Output the [X, Y] coordinate of the center of the cell containing the given text.  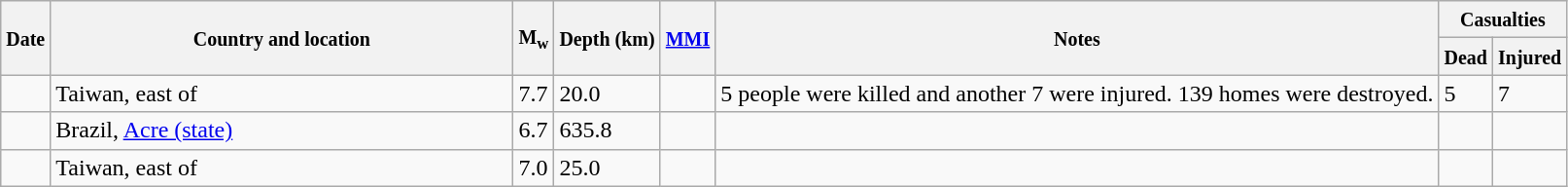
635.8 [607, 131]
25.0 [607, 168]
Notes [1077, 38]
6.7 [534, 131]
20.0 [607, 93]
Country and location [282, 38]
MMI [688, 38]
Date [25, 38]
Depth (km) [607, 38]
7.7 [534, 93]
Injured [1529, 56]
7.0 [534, 168]
Brazil, Acre (state) [282, 131]
Dead [1466, 56]
5 people were killed and another 7 were injured. 139 homes were destroyed. [1077, 93]
Mw [534, 38]
Casualties [1503, 19]
5 [1466, 93]
7 [1529, 93]
